Return the [X, Y] coordinate for the center point of the cell that contains the specified text.  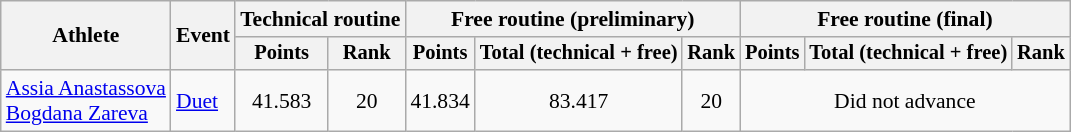
83.417 [579, 100]
41.834 [440, 100]
Assia AnastassovaBogdana Zareva [86, 100]
Duet [203, 100]
Athlete [86, 36]
Technical routine [320, 19]
Free routine (final) [905, 19]
Did not advance [905, 100]
41.583 [282, 100]
Event [203, 36]
Free routine (preliminary) [572, 19]
